Provide the [X, Y] coordinate of the cell's center where the given text is located.  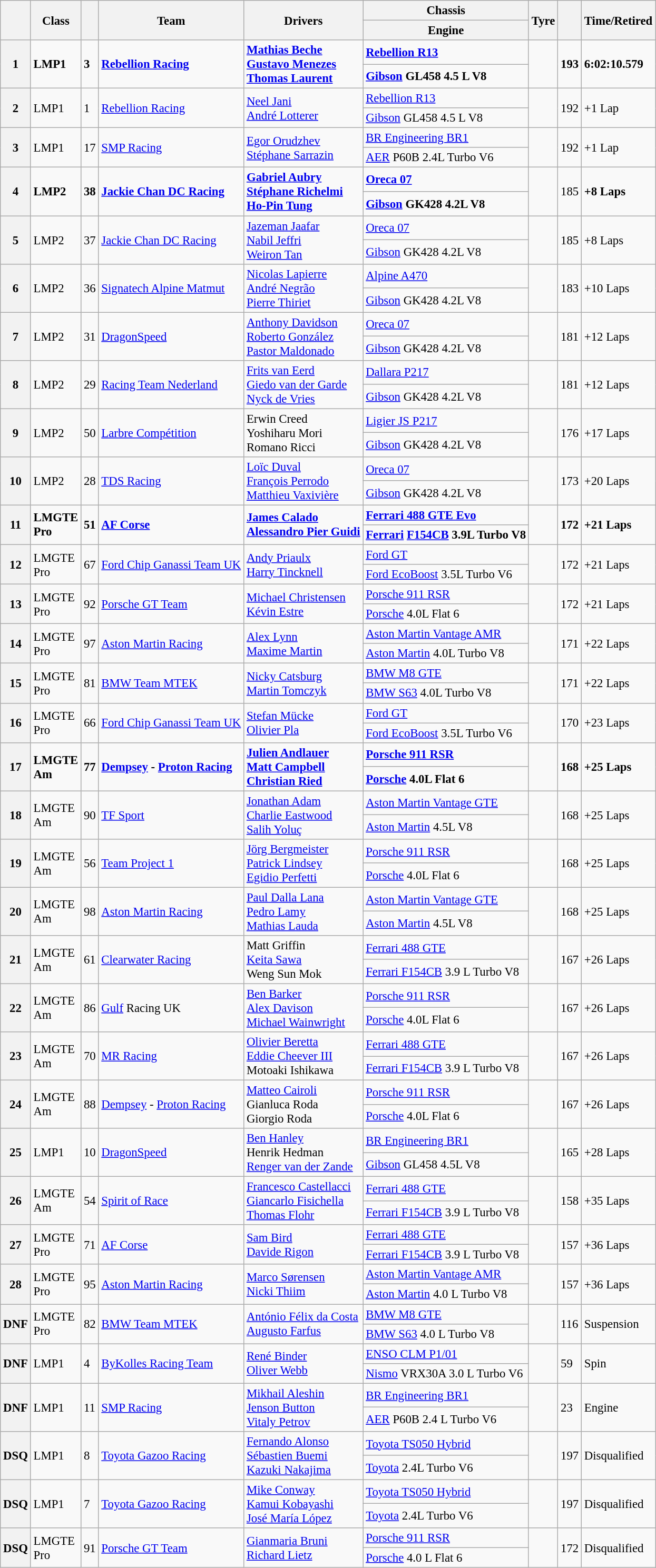
71 [90, 1245]
Aston Martin 4.0L Turbo V8 [446, 653]
Gianmaria Bruni Richard Lietz [303, 1548]
Dallara P217 [446, 372]
Gibson GL458 4.5L V8 [446, 1165]
James Calado Alessandro Pier Guidi [303, 524]
Clearwater Racing [171, 960]
95 [90, 1285]
97 [90, 643]
59 [570, 1364]
Spirit of Race [171, 1201]
Team Project 1 [171, 864]
Tyre [543, 20]
25 [16, 1153]
Andy Priaulx Harry Tincknell [303, 564]
Egor Orudzhev Stéphane Sarrazin [303, 147]
Michael Christensen Kévin Estre [303, 604]
Class [56, 20]
Nismo VRX30A 3.0 L Turbo V6 [446, 1373]
51 [90, 524]
Spin [619, 1364]
Ferrari 488 GTE Evo [446, 515]
2 [16, 108]
31 [90, 336]
176 [570, 433]
Ben Barker Alex Davison Michael Wainwright [303, 1008]
Sam Bird Davide Rigon [303, 1245]
Gabriel Aubry Stéphane Richelmi Ho-Pin Tung [303, 192]
Nicky Catsburg Martin Tomczyk [303, 683]
92 [90, 604]
37 [90, 240]
+28 Laps [619, 1153]
Neel Jani André Lotterer [303, 108]
ByKolles Racing Team [171, 1364]
15 [16, 683]
20 [16, 911]
Team [171, 20]
Ferrari F154CB 3.9L Turbo V8 [446, 535]
193 [570, 64]
81 [90, 683]
22 [16, 1008]
Matt Griffin Keita Sawa Weng Sun Mok [303, 960]
Gulf Racing UK [171, 1008]
Anthony Davidson Roberto González Pastor Maldonado [303, 336]
91 [90, 1548]
36 [90, 288]
+35 Laps [619, 1201]
Frits van Eerd Giedo van der Garde Nyck de Vries [303, 384]
Suspension [619, 1324]
70 [90, 1056]
86 [90, 1008]
6 [16, 288]
AER P60B 2.4 L Turbo V6 [446, 1420]
61 [90, 960]
Alex Lynn Maxime Martin [303, 643]
38 [90, 192]
Mike Conway Kamui Kobayashi José María López [303, 1504]
14 [16, 643]
Signatech Alpine Matmut [171, 288]
+17 Laps [619, 433]
Paul Dalla Lana Pedro Lamy Mathias Lauda [303, 911]
66 [90, 722]
116 [570, 1324]
170 [570, 722]
29 [90, 384]
Stefan Mücke Olivier Pla [303, 722]
26 [16, 1201]
Aston Martin 4.0 L Turbo V8 [446, 1294]
18 [16, 815]
BMW S63 4.0L Turbo V8 [446, 693]
Nicolas Lapierre André Negrão Pierre Thiriet [303, 288]
Porsche 4.0 L Flat 6 [446, 1557]
50 [90, 433]
Chassis [446, 11]
TDS Racing [171, 481]
AER P60B 2.4L Turbo V6 [446, 157]
82 [90, 1324]
16 [16, 722]
António Félix da Costa Augusto Farfus [303, 1324]
Jörg Bergmeister Patrick Lindsey Egidio Perfetti [303, 864]
Racing Team Nederland [171, 384]
90 [90, 815]
56 [90, 864]
TF Sport [171, 815]
Matteo Cairoli Gianluca Roda Giorgio Roda [303, 1105]
67 [90, 564]
Drivers [303, 20]
Mathias Beche Gustavo Menezes Thomas Laurent [303, 64]
+10 Laps [619, 288]
6:02:10.579 [619, 64]
MR Racing [171, 1056]
ENSO CLM P1/01 [446, 1354]
Alpine A470 [446, 276]
173 [570, 481]
Francesco Castellacci Giancarlo Fisichella Thomas Flohr [303, 1201]
24 [16, 1105]
183 [570, 288]
Loïc Duval François Perrodo Matthieu Vaxivière [303, 481]
Jazeman Jaafar Nabil Jeffri Weiron Tan [303, 240]
+23 Laps [619, 722]
Time/Retired [619, 20]
21 [16, 960]
98 [90, 911]
Olivier Beretta Eddie Cheever III Motoaki Ishikawa [303, 1056]
Marco Sørensen Nicki Thiim [303, 1285]
René Binder Oliver Webb [303, 1364]
Larbre Compétition [171, 433]
+20 Laps [619, 481]
Fernando Alonso Sébastien Buemi Kazuki Nakajima [303, 1456]
77 [90, 767]
Erwin Creed Yoshiharu Mori Romano Ricci [303, 433]
158 [570, 1201]
12 [16, 564]
27 [16, 1245]
Mikhail Aleshin Jenson Button Vitaly Petrov [303, 1407]
165 [570, 1153]
54 [90, 1201]
Jonathan Adam Charlie Eastwood Salih Yoluç [303, 815]
Ligier JS P217 [446, 421]
88 [90, 1105]
9 [16, 433]
5 [16, 240]
Ben Hanley Henrik Hedman Renger van der Zande [303, 1153]
Julien Andlauer Matt Campbell Christian Ried [303, 767]
BMW S63 4.0 L Turbo V8 [446, 1334]
19 [16, 864]
13 [16, 604]
